Extract the (x, y) coordinate from the center of the cell holding the provided text.  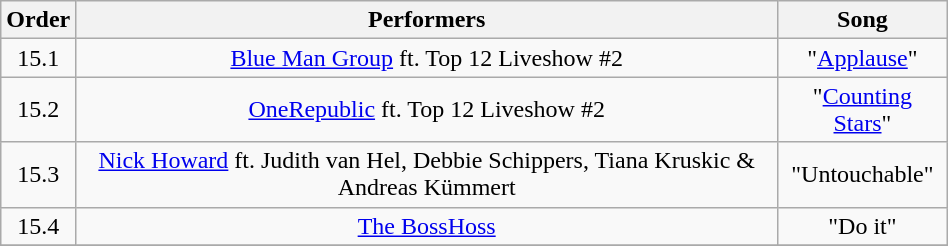
"Untouchable" (863, 174)
Order (38, 20)
Nick Howard ft. Judith van Hel, Debbie Schippers, Tiana Kruskic & Andreas Kümmert (427, 174)
15.3 (38, 174)
Song (863, 20)
OneRepublic ft. Top 12 Liveshow #2 (427, 110)
15.2 (38, 110)
15.4 (38, 226)
15.1 (38, 58)
Blue Man Group ft. Top 12 Liveshow #2 (427, 58)
The BossHoss (427, 226)
Performers (427, 20)
"Do it" (863, 226)
"Counting Stars" (863, 110)
"Applause" (863, 58)
